Scan for the cell matching the given text and deliver its (X, Y) coordinate at center. 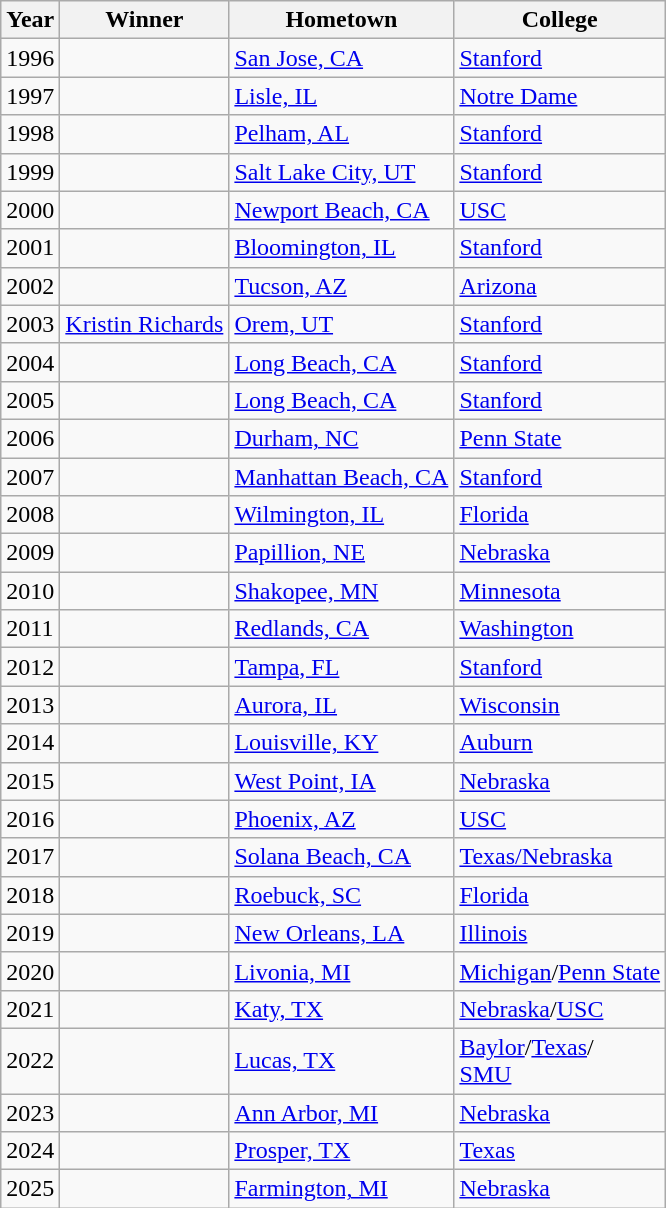
2000 (30, 210)
Notre Dame (560, 96)
Michigan/Penn State (560, 971)
Newport Beach, CA (342, 210)
2021 (30, 1009)
Texas/Nebraska (560, 857)
2019 (30, 933)
Winner (144, 20)
2017 (30, 857)
2015 (30, 781)
Louisville, KY (342, 743)
2009 (30, 553)
Ann Arbor, MI (342, 1113)
Livonia, MI (342, 971)
2024 (30, 1151)
2018 (30, 895)
Kristin Richards (144, 324)
1998 (30, 134)
1999 (30, 172)
2012 (30, 667)
Auburn (560, 743)
2016 (30, 819)
Phoenix, AZ (342, 819)
West Point, IA (342, 781)
Durham, NC (342, 438)
Bloomington, IL (342, 248)
1996 (30, 58)
Minnesota (560, 591)
Penn State (560, 438)
Lucas, TX (342, 1060)
Hometown (342, 20)
2004 (30, 362)
2011 (30, 629)
College (560, 20)
2010 (30, 591)
2003 (30, 324)
2007 (30, 477)
2001 (30, 248)
Tampa, FL (342, 667)
San Jose, CA (342, 58)
Aurora, IL (342, 705)
2005 (30, 400)
Prosper, TX (342, 1151)
Shakopee, MN (342, 591)
Salt Lake City, UT (342, 172)
2006 (30, 438)
Solana Beach, CA (342, 857)
2023 (30, 1113)
Baylor/Texas/SMU (560, 1060)
Katy, TX (342, 1009)
Roebuck, SC (342, 895)
2013 (30, 705)
Tucson, AZ (342, 286)
Farmington, MI (342, 1189)
New Orleans, LA (342, 933)
2020 (30, 971)
Pelham, AL (342, 134)
Wisconsin (560, 705)
Lisle, IL (342, 96)
Manhattan Beach, CA (342, 477)
Redlands, CA (342, 629)
Nebraska/USC (560, 1009)
2025 (30, 1189)
2014 (30, 743)
Orem, UT (342, 324)
Washington (560, 629)
Arizona (560, 286)
2022 (30, 1060)
Wilmington, IL (342, 515)
2008 (30, 515)
Papillion, NE (342, 553)
Illinois (560, 933)
Texas (560, 1151)
Year (30, 20)
1997 (30, 96)
2002 (30, 286)
